Search for the cell housing the specified text and yield its (X, Y) center coordinate. 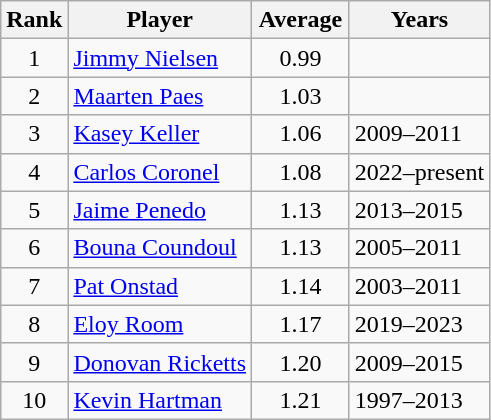
2003–2011 (419, 286)
Bouna Coundoul (160, 248)
1.21 (301, 400)
1997–2013 (419, 400)
1.06 (301, 134)
2009–2011 (419, 134)
Donovan Ricketts (160, 362)
Kasey Keller (160, 134)
2005–2011 (419, 248)
Player (160, 20)
4 (34, 172)
1.17 (301, 324)
Eloy Room (160, 324)
1.03 (301, 96)
Jimmy Nielsen (160, 58)
2 (34, 96)
3 (34, 134)
2019–2023 (419, 324)
10 (34, 400)
1.14 (301, 286)
Jaime Penedo (160, 210)
Years (419, 20)
0.99 (301, 58)
8 (34, 324)
Carlos Coronel (160, 172)
Maarten Paes (160, 96)
Rank (34, 20)
Average (301, 20)
1 (34, 58)
9 (34, 362)
1.08 (301, 172)
2022–present (419, 172)
6 (34, 248)
Kevin Hartman (160, 400)
1.20 (301, 362)
2013–2015 (419, 210)
7 (34, 286)
2009–2015 (419, 362)
5 (34, 210)
Pat Onstad (160, 286)
